Return the (X, Y) coordinate for the center point of the cell that contains the specified text.  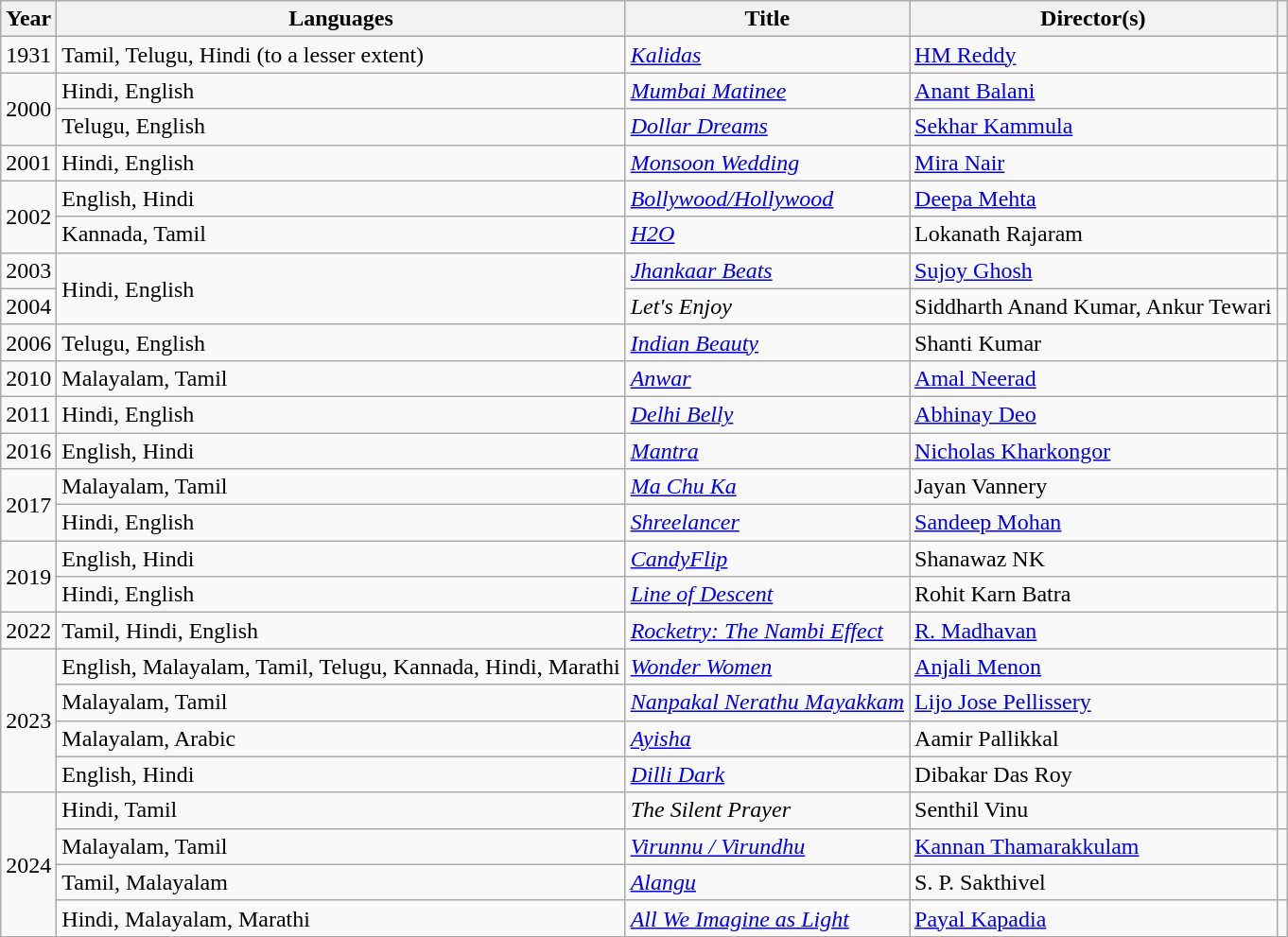
Virunnu / Virundhu (767, 846)
Mumbai Matinee (767, 91)
Kannan Thamarakkulam (1093, 846)
Indian Beauty (767, 342)
2000 (28, 109)
Lijo Jose Pellissery (1093, 703)
Kalidas (767, 55)
Deepa Mehta (1093, 199)
Payal Kapadia (1093, 918)
Ayisha (767, 738)
1931 (28, 55)
2019 (28, 577)
Anant Balani (1093, 91)
Let's Enjoy (767, 306)
Delhi Belly (767, 414)
English, Malayalam, Tamil, Telugu, Kannada, Hindi, Marathi (340, 667)
Aamir Pallikkal (1093, 738)
Director(s) (1093, 19)
Wonder Women (767, 667)
2011 (28, 414)
S. P. Sakthivel (1093, 882)
Siddharth Anand Kumar, Ankur Tewari (1093, 306)
Languages (340, 19)
Alangu (767, 882)
2017 (28, 505)
CandyFlip (767, 559)
H2O (767, 234)
Year (28, 19)
2010 (28, 378)
Senthil Vinu (1093, 810)
2002 (28, 217)
Bollywood/Hollywood (767, 199)
2001 (28, 163)
Title (767, 19)
Hindi, Tamil (340, 810)
2016 (28, 451)
Sekhar Kammula (1093, 127)
Anwar (767, 378)
All We Imagine as Light (767, 918)
Malayalam, Arabic (340, 738)
2004 (28, 306)
Rocketry: The Nambi Effect (767, 631)
R. Madhavan (1093, 631)
The Silent Prayer (767, 810)
Monsoon Wedding (767, 163)
Dilli Dark (767, 774)
Rohit Karn Batra (1093, 595)
Ma Chu Ka (767, 487)
Abhinay Deo (1093, 414)
Sujoy Ghosh (1093, 270)
Nanpakal Nerathu Mayakkam (767, 703)
Jhankaar Beats (767, 270)
Sandeep Mohan (1093, 523)
Shreelancer (767, 523)
2006 (28, 342)
Shanawaz NK (1093, 559)
Amal Neerad (1093, 378)
Dibakar Das Roy (1093, 774)
2022 (28, 631)
2023 (28, 720)
Nicholas Kharkongor (1093, 451)
Tamil, Telugu, Hindi (to a lesser extent) (340, 55)
Mira Nair (1093, 163)
Hindi, Malayalam, Marathi (340, 918)
Kannada, Tamil (340, 234)
Line of Descent (767, 595)
Shanti Kumar (1093, 342)
HM Reddy (1093, 55)
Tamil, Malayalam (340, 882)
Anjali Menon (1093, 667)
Mantra (767, 451)
Lokanath Rajaram (1093, 234)
Jayan Vannery (1093, 487)
2024 (28, 864)
2003 (28, 270)
Tamil, Hindi, English (340, 631)
Dollar Dreams (767, 127)
